Determine the [X, Y] coordinate at the center of the cell enclosing the given text.  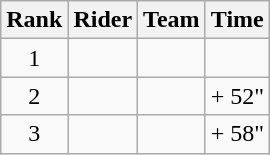
Rider [103, 20]
3 [34, 134]
2 [34, 96]
Rank [34, 20]
1 [34, 58]
+ 58" [237, 134]
Team [172, 20]
Time [237, 20]
+ 52" [237, 96]
